For the text-containing cell, return its midpoint in [x, y] coordinate format. 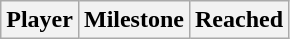
Player [40, 20]
Reached [238, 20]
Milestone [134, 20]
